Extract the [x, y] coordinate from the center of the cell holding the provided text.  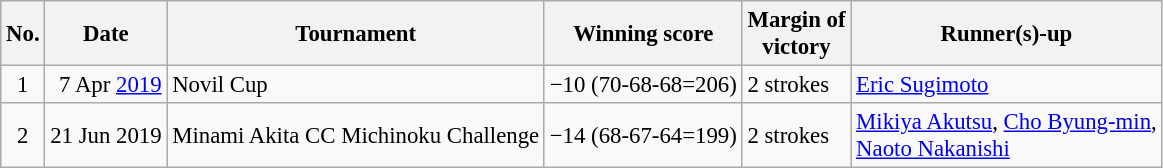
Date [106, 34]
Novil Cup [356, 85]
Margin ofvictory [796, 34]
Minami Akita CC Michinoku Challenge [356, 136]
−10 (70-68-68=206) [643, 85]
−14 (68-67-64=199) [643, 136]
Winning score [643, 34]
Mikiya Akutsu, Cho Byung-min, Naoto Nakanishi [1006, 136]
1 [23, 85]
Tournament [356, 34]
Eric Sugimoto [1006, 85]
21 Jun 2019 [106, 136]
7 Apr 2019 [106, 85]
Runner(s)-up [1006, 34]
2 [23, 136]
No. [23, 34]
